Identify which cell holds the provided text, then report its (x, y) central coordinate. 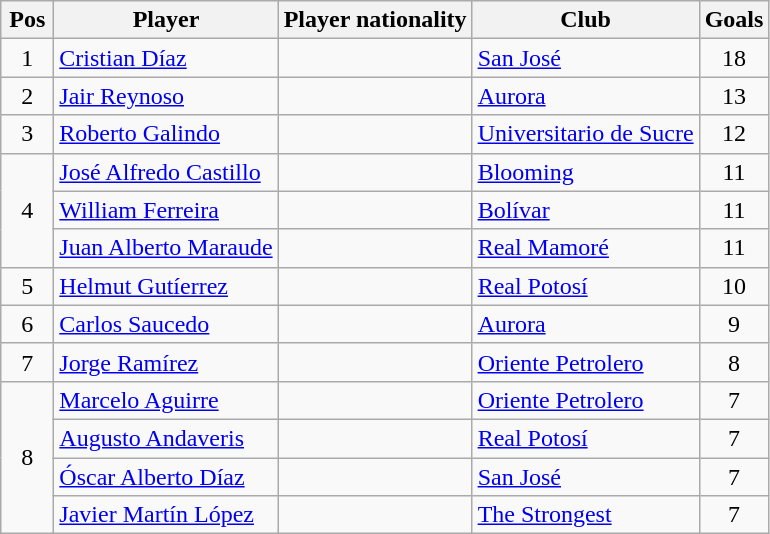
Blooming (586, 172)
Jorge Ramírez (166, 362)
Real Mamoré (586, 248)
Pos (28, 20)
Player (166, 20)
18 (734, 58)
1 (28, 58)
Universitario de Sucre (586, 134)
Jair Reynoso (166, 96)
Óscar Alberto Díaz (166, 477)
The Strongest (586, 515)
5 (28, 286)
13 (734, 96)
José Alfredo Castillo (166, 172)
Player nationality (375, 20)
9 (734, 324)
Marcelo Aguirre (166, 400)
12 (734, 134)
Roberto Galindo (166, 134)
2 (28, 96)
3 (28, 134)
Helmut Gutíerrez (166, 286)
10 (734, 286)
6 (28, 324)
Carlos Saucedo (166, 324)
Bolívar (586, 210)
Cristian Díaz (166, 58)
Goals (734, 20)
Juan Alberto Maraude (166, 248)
Javier Martín López (166, 515)
William Ferreira (166, 210)
4 (28, 210)
Club (586, 20)
Augusto Andaveris (166, 438)
